Provide the (x, y) coordinate of the cell's center where the given text is located.  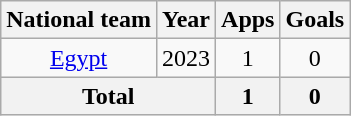
Goals (315, 20)
Year (186, 20)
Egypt (79, 58)
2023 (186, 58)
Apps (248, 20)
Total (108, 96)
National team (79, 20)
